Provide the [x, y] coordinate of the cell's center where the given text is located.  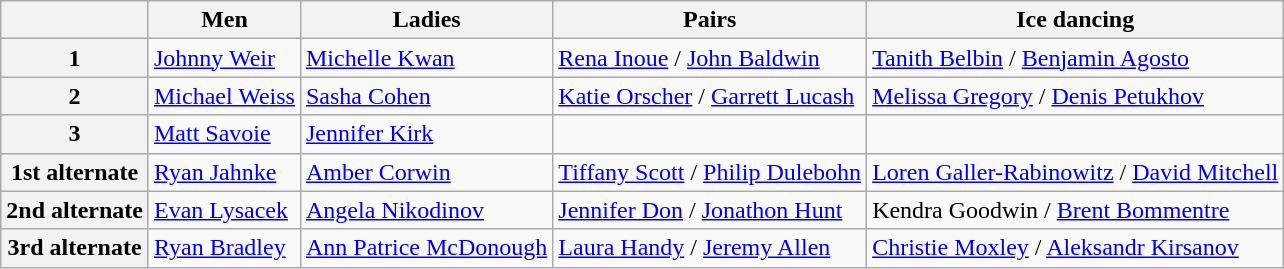
Michelle Kwan [426, 58]
Johnny Weir [224, 58]
Michael Weiss [224, 96]
Amber Corwin [426, 172]
Ann Patrice McDonough [426, 248]
Men [224, 20]
1st alternate [75, 172]
Evan Lysacek [224, 210]
Christie Moxley / Aleksandr Kirsanov [1076, 248]
Laura Handy / Jeremy Allen [710, 248]
Tiffany Scott / Philip Dulebohn [710, 172]
Loren Galler-Rabinowitz / David Mitchell [1076, 172]
1 [75, 58]
Jennifer Kirk [426, 134]
Kendra Goodwin / Brent Bommentre [1076, 210]
Rena Inoue / John Baldwin [710, 58]
2 [75, 96]
Sasha Cohen [426, 96]
Angela Nikodinov [426, 210]
Ladies [426, 20]
3rd alternate [75, 248]
Tanith Belbin / Benjamin Agosto [1076, 58]
Ice dancing [1076, 20]
Matt Savoie [224, 134]
Melissa Gregory / Denis Petukhov [1076, 96]
2nd alternate [75, 210]
Ryan Bradley [224, 248]
Jennifer Don / Jonathon Hunt [710, 210]
Pairs [710, 20]
Ryan Jahnke [224, 172]
3 [75, 134]
Katie Orscher / Garrett Lucash [710, 96]
